Locate the cell with the specified text and output its [X, Y] center coordinate. 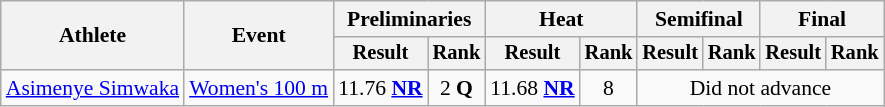
Did not advance [760, 88]
Athlete [92, 36]
Heat [561, 19]
Final [822, 19]
2 Q [457, 88]
Semifinal [698, 19]
11.68 NR [532, 88]
8 [609, 88]
Asimenye Simwaka [92, 88]
Event [258, 36]
Women's 100 m [258, 88]
Preliminaries [409, 19]
11.76 NR [380, 88]
